Detect which cell encompasses the target text, then output its [X, Y] center coordinate. 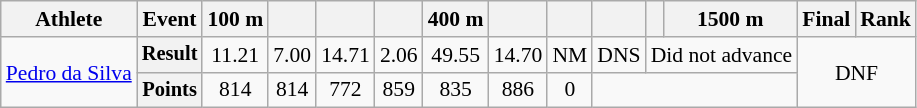
7.00 [292, 55]
NM [570, 55]
11.21 [235, 55]
Points [170, 90]
DNS [618, 55]
100 m [235, 19]
2.06 [399, 55]
0 [570, 90]
1500 m [730, 19]
886 [518, 90]
Did not advance [722, 55]
DNF [856, 72]
400 m [456, 19]
772 [346, 90]
Result [170, 55]
Pedro da Silva [69, 72]
Event [170, 19]
859 [399, 90]
14.71 [346, 55]
49.55 [456, 55]
Rank [886, 19]
Final [826, 19]
Athlete [69, 19]
14.70 [518, 55]
835 [456, 90]
